Find where the given text appears and provide that cell's center as [x, y] coordinate. 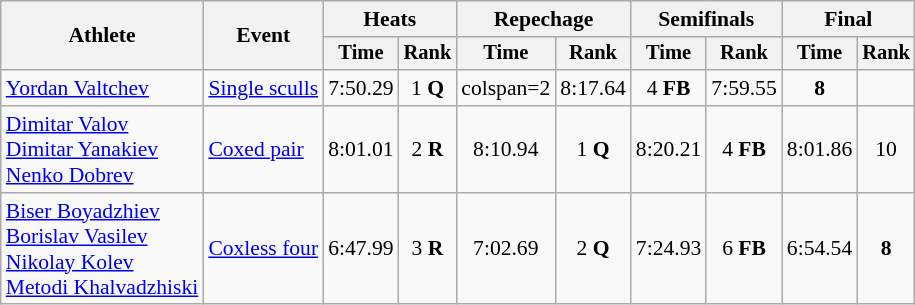
8:20.21 [668, 150]
Single sculls [263, 88]
Biser BoyadzhievBorislav VasilevNikolay KolevMetodi Khalvadzhiski [102, 249]
Dimitar ValovDimitar YanakievNenko Dobrev [102, 150]
7:59.55 [744, 88]
6:54.54 [820, 249]
Coxless four [263, 249]
8:01.86 [820, 150]
2 Q [592, 249]
colspan=2 [506, 88]
Semifinals [706, 19]
Event [263, 36]
Heats [390, 19]
8:10.94 [506, 150]
7:50.29 [360, 88]
7:24.93 [668, 249]
Athlete [102, 36]
8:17.64 [592, 88]
6:47.99 [360, 249]
8:01.01 [360, 150]
10 [886, 150]
Final [848, 19]
2 R [428, 150]
Repechage [544, 19]
3 R [428, 249]
Yordan Valtchev [102, 88]
6 FB [744, 249]
7:02.69 [506, 249]
Coxed pair [263, 150]
